Locate the cell with the specified text and output its (x, y) center coordinate. 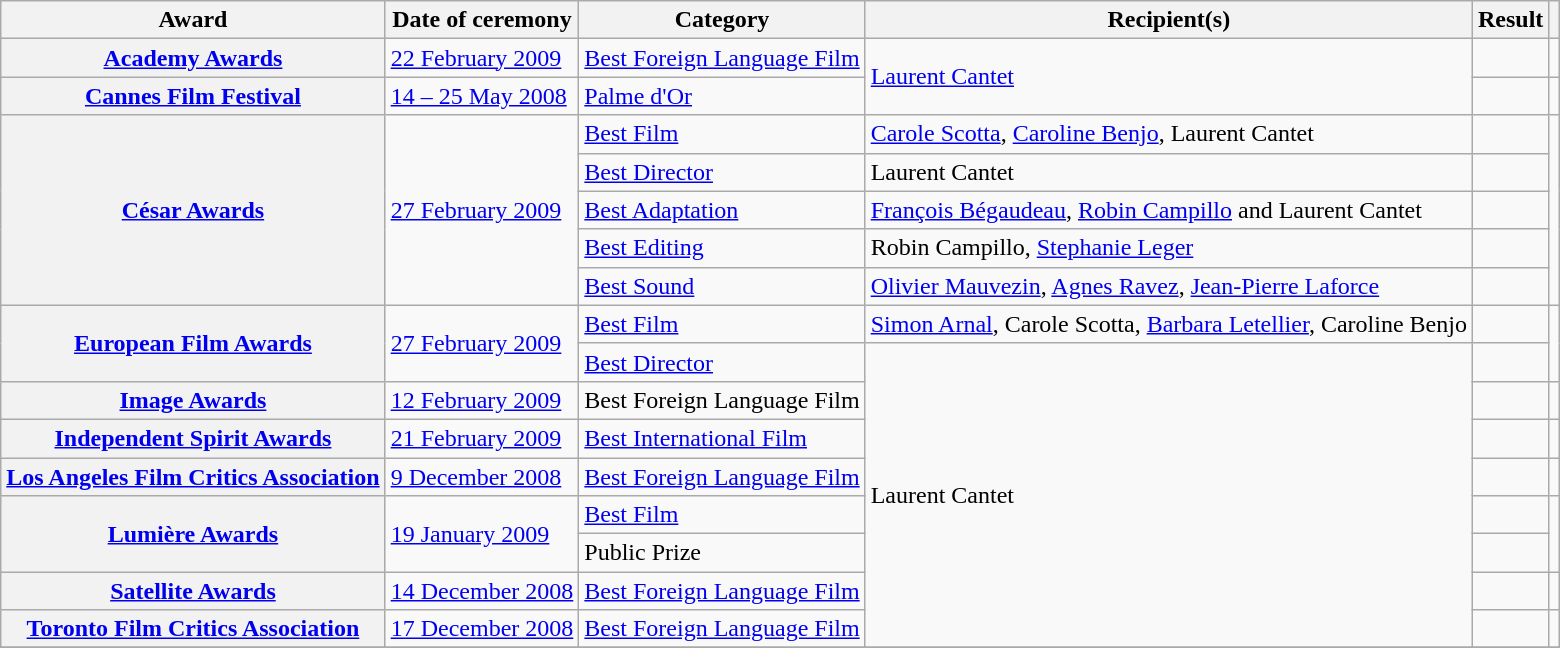
Toronto Film Critics Association (193, 629)
22 February 2009 (482, 58)
Best International Film (722, 438)
17 December 2008 (482, 629)
Lumière Awards (193, 534)
Robin Campillo, Stephanie Leger (1168, 248)
14 – 25 May 2008 (482, 96)
César Awards (193, 210)
Independent Spirit Awards (193, 438)
Recipient(s) (1168, 20)
Satellite Awards (193, 591)
Cannes Film Festival (193, 96)
Best Adaptation (722, 210)
François Bégaudeau, Robin Campillo and Laurent Cantet (1168, 210)
12 February 2009 (482, 400)
Best Sound (722, 286)
Date of ceremony (482, 20)
European Film Awards (193, 343)
Award (193, 20)
14 December 2008 (482, 591)
Los Angeles Film Critics Association (193, 477)
Result (1510, 20)
19 January 2009 (482, 534)
9 December 2008 (482, 477)
Image Awards (193, 400)
Category (722, 20)
Simon Arnal, Carole Scotta, Barbara Letellier, Caroline Benjo (1168, 324)
Olivier Mauvezin, Agnes Ravez, Jean-Pierre Laforce (1168, 286)
21 February 2009 (482, 438)
Carole Scotta, Caroline Benjo, Laurent Cantet (1168, 134)
Best Editing (722, 248)
Academy Awards (193, 58)
Palme d'Or (722, 96)
Public Prize (722, 553)
